Identify which cell holds the provided text, then report its [x, y] central coordinate. 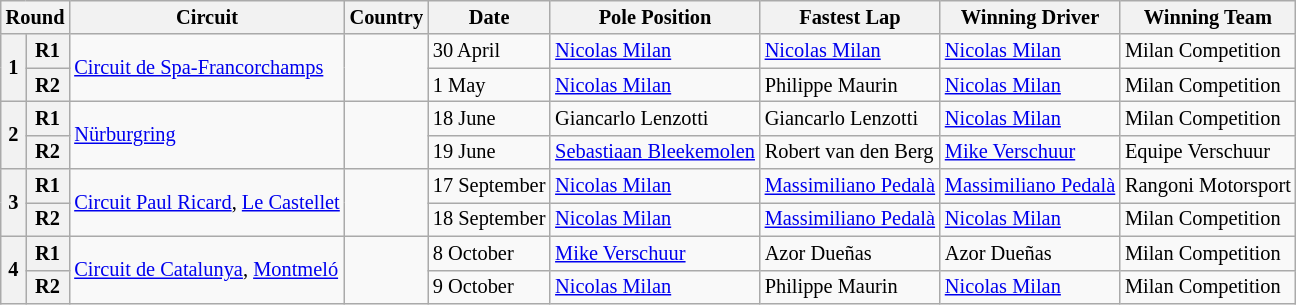
Nürburgring [206, 134]
Circuit de Catalunya, Montmeló [206, 270]
30 April [489, 51]
Circuit de Spa-Francorchamps [206, 68]
3 [14, 202]
8 October [489, 253]
17 September [489, 186]
Robert van den Berg [850, 152]
9 October [489, 287]
2 [14, 134]
Fastest Lap [850, 17]
Round [36, 17]
19 June [489, 152]
Date [489, 17]
1 May [489, 85]
Winning Driver [1030, 17]
Winning Team [1208, 17]
18 September [489, 219]
Rangoni Motorsport [1208, 186]
Circuit Paul Ricard, Le Castellet [206, 202]
Country [386, 17]
18 June [489, 118]
Circuit [206, 17]
1 [14, 68]
4 [14, 270]
Pole Position [655, 17]
Equipe Verschuur [1208, 152]
Sebastiaan Bleekemolen [655, 152]
